Detect which cell encompasses the target text, then output its (X, Y) center coordinate. 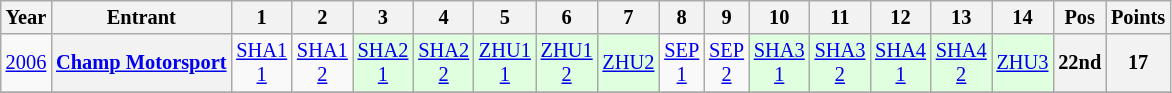
1 (262, 17)
SHA21 (384, 63)
Champ Motorsport (141, 63)
Pos (1080, 17)
ZHU11 (505, 63)
8 (682, 17)
17 (1138, 63)
13 (962, 17)
SEP2 (726, 63)
7 (629, 17)
ZHU2 (629, 63)
Entrant (141, 17)
11 (840, 17)
4 (444, 17)
2 (322, 17)
5 (505, 17)
2006 (26, 63)
ZHU3 (1023, 63)
SHA42 (962, 63)
ZHU12 (567, 63)
SHA32 (840, 63)
Points (1138, 17)
3 (384, 17)
Year (26, 17)
SHA22 (444, 63)
22nd (1080, 63)
14 (1023, 17)
12 (900, 17)
SHA31 (780, 63)
6 (567, 17)
10 (780, 17)
SHA12 (322, 63)
SEP1 (682, 63)
SHA41 (900, 63)
SHA11 (262, 63)
9 (726, 17)
